Capture the cell that displays the provided text and extract its (x, y) central coordinate. 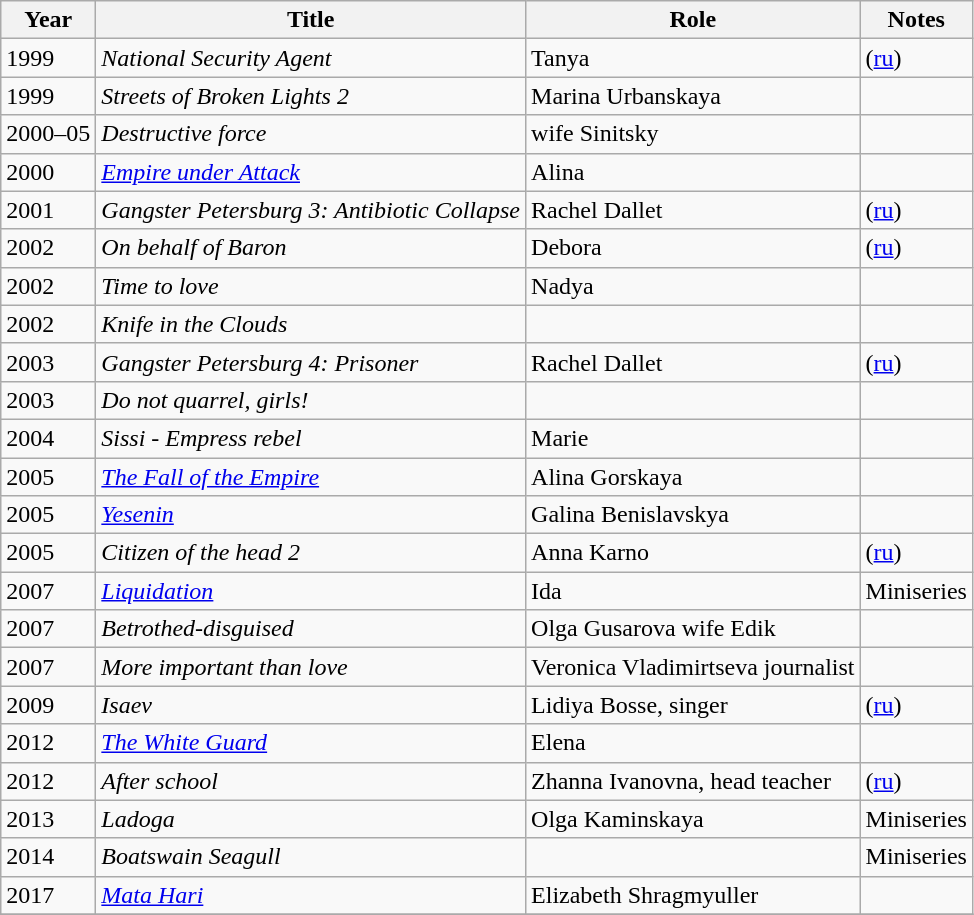
Sissi - Empress rebel (311, 438)
Empire under Attack (311, 172)
2000 (48, 172)
Marina Urbanskaya (694, 96)
Ida (694, 591)
The White Guard (311, 743)
Elena (694, 743)
Zhanna Ivanovna, head teacher (694, 781)
More important than love (311, 667)
Marie (694, 438)
Do not quarrel, girls! (311, 400)
Time to love (311, 286)
Veronica Vladimirtseva journalist (694, 667)
Notes (916, 20)
Nadya (694, 286)
Olga Gusarova wife Edik (694, 629)
Isaev (311, 705)
Tanya (694, 58)
Yesenin (311, 515)
Gangster Petersburg 3: Antibiotic Collapse (311, 210)
2017 (48, 895)
2009 (48, 705)
2000–05 (48, 134)
Year (48, 20)
Alina Gorskaya (694, 477)
2013 (48, 819)
Anna Karno (694, 553)
National Security Agent (311, 58)
Lidiya Bosse, singer (694, 705)
Elizabeth Shragmyuller (694, 895)
Streets of Broken Lights 2 (311, 96)
Destructive force (311, 134)
Alina (694, 172)
Betrothed-disguised (311, 629)
2004 (48, 438)
Gangster Petersburg 4: Prisoner (311, 362)
2001 (48, 210)
On behalf of Baron (311, 248)
Debora (694, 248)
Mata Hari (311, 895)
Galina Benislavskya (694, 515)
2014 (48, 857)
Role (694, 20)
The Fall of the Empire (311, 477)
Citizen of the head 2 (311, 553)
Title (311, 20)
wife Sinitsky (694, 134)
Ladoga (311, 819)
After school (311, 781)
Liquidation (311, 591)
Knife in the Clouds (311, 324)
Olga Kaminskaya (694, 819)
Boatswain Seagull (311, 857)
